Scan for the cell matching the given text and deliver its (x, y) coordinate at center. 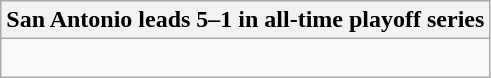
San Antonio leads 5–1 in all-time playoff series (246, 20)
